Return the (x, y) coordinate for the center point of the cell that contains the specified text.  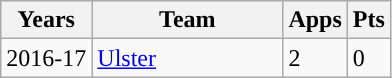
0 (368, 58)
Ulster (188, 58)
2016-17 (46, 58)
Team (188, 20)
2 (315, 58)
Pts (368, 20)
Apps (315, 20)
Years (46, 20)
